Find where the given text appears and provide that cell's center as (x, y) coordinate. 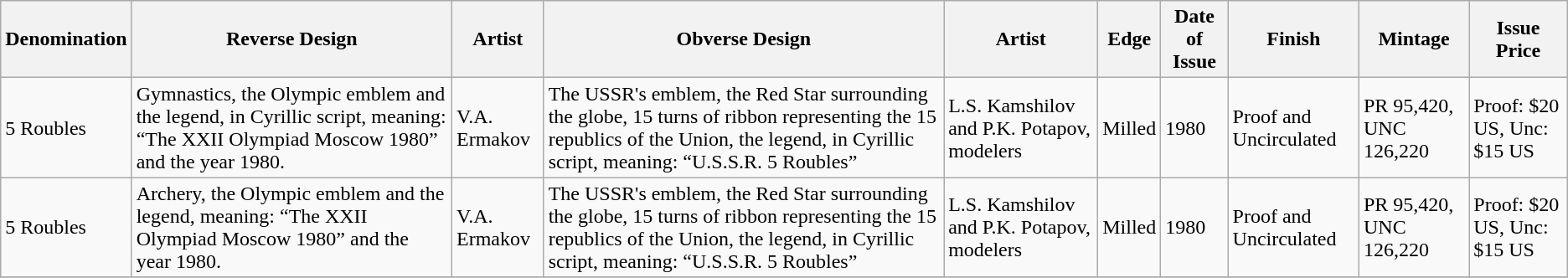
Gymnastics, the Olympic emblem and the legend, in Cyrillic script, meaning: “The XXII Olympiad Moscow 1980” and the year 1980. (291, 127)
Finish (1293, 39)
Archery, the Olympic emblem and the legend, meaning: “The XXII Olympiad Moscow 1980” and the year 1980. (291, 228)
Mintage (1414, 39)
Reverse Design (291, 39)
Date of Issue (1194, 39)
Edge (1129, 39)
Issue Price (1518, 39)
Obverse Design (744, 39)
Denomination (66, 39)
